Search for the cell housing the specified text and yield its [x, y] center coordinate. 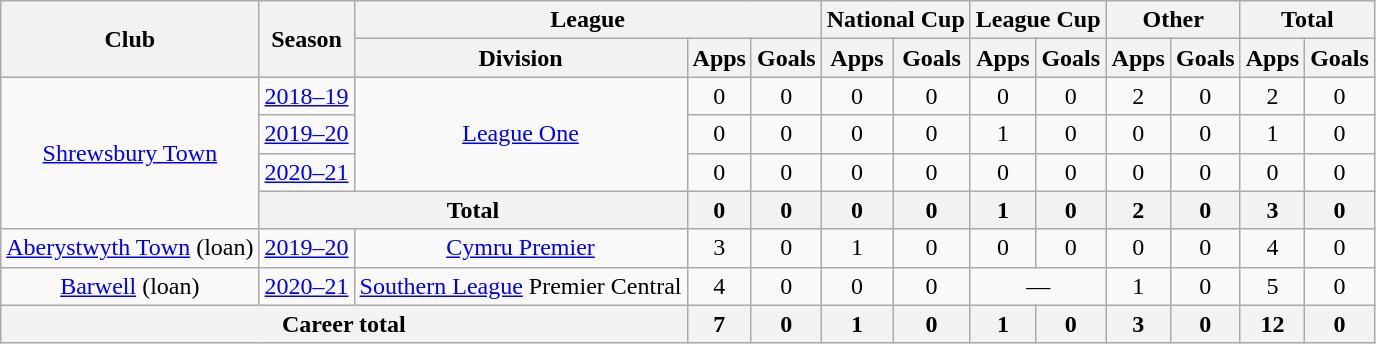
— [1038, 286]
League Cup [1038, 20]
12 [1272, 324]
Career total [344, 324]
2018–19 [306, 96]
Shrewsbury Town [130, 153]
Barwell (loan) [130, 286]
Club [130, 39]
Southern League Premier Central [520, 286]
7 [719, 324]
5 [1272, 286]
National Cup [896, 20]
Other [1173, 20]
Division [520, 58]
League One [520, 134]
League [588, 20]
Aberystwyth Town (loan) [130, 248]
Season [306, 39]
Cymru Premier [520, 248]
